Extract the [x, y] coordinate from the center of the cell holding the provided text.  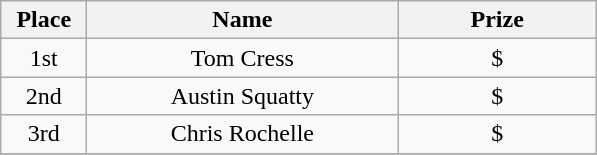
Tom Cress [242, 58]
1st [44, 58]
3rd [44, 134]
Chris Rochelle [242, 134]
Prize [498, 20]
Name [242, 20]
2nd [44, 96]
Place [44, 20]
Austin Squatty [242, 96]
